Extract the (x, y) coordinate from the center of the cell holding the provided text.  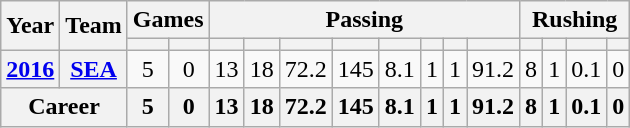
Passing (364, 20)
2016 (30, 69)
Team (94, 26)
Year (30, 26)
SEA (94, 69)
Career (64, 107)
Rushing (575, 20)
Games (168, 20)
